Locate the cell with the specified text and output its (X, Y) center coordinate. 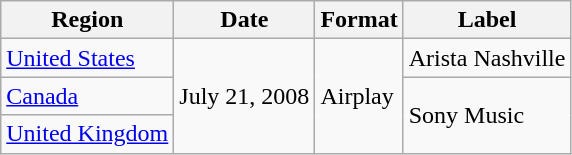
Date (244, 20)
Region (88, 20)
Arista Nashville (487, 58)
July 21, 2008 (244, 96)
Airplay (359, 96)
Sony Music (487, 115)
Canada (88, 96)
Format (359, 20)
Label (487, 20)
United States (88, 58)
United Kingdom (88, 134)
